Determine the (x, y) coordinate at the center of the cell enclosing the given text.  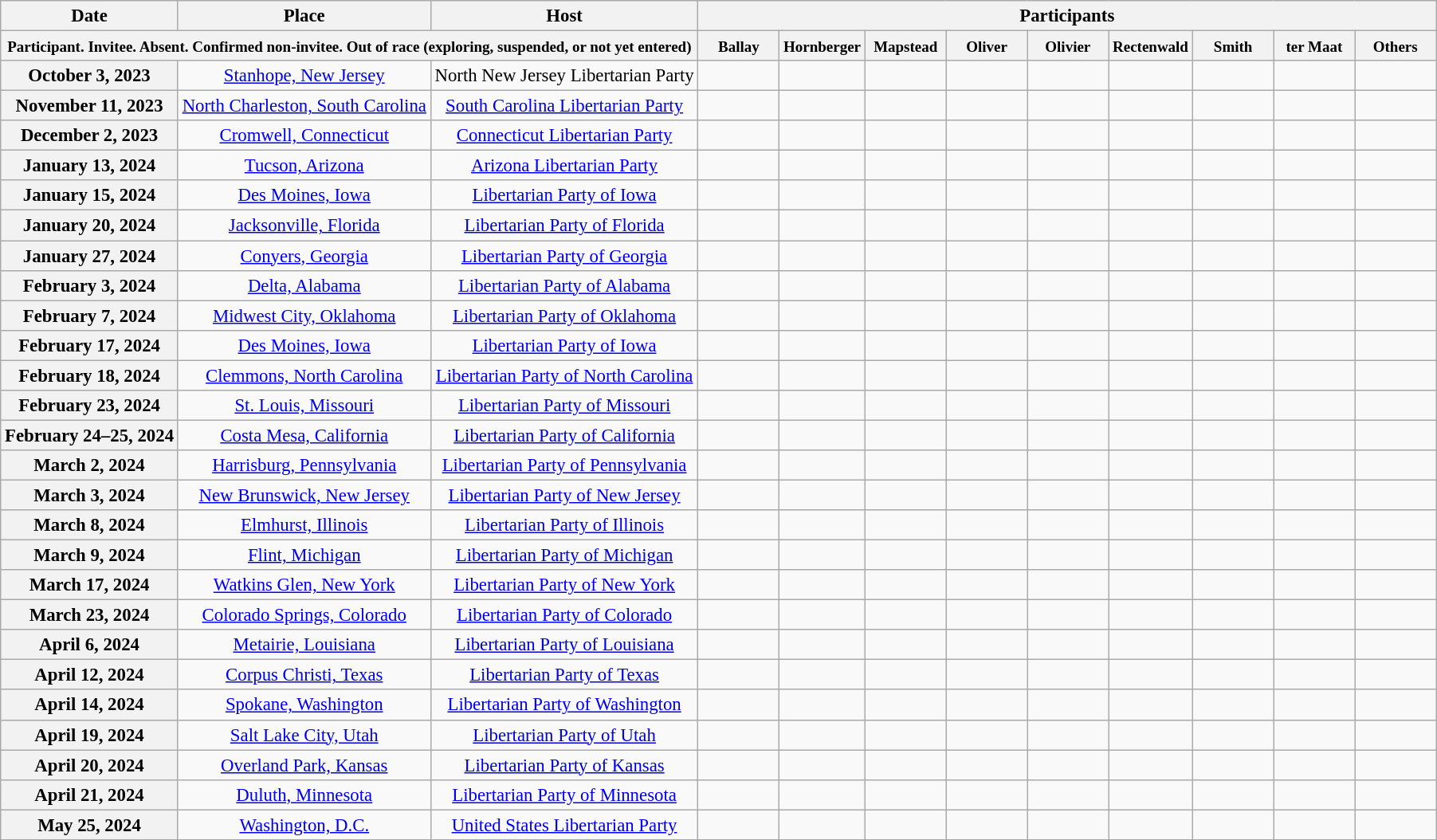
Rectenwald (1151, 46)
Libertarian Party of Colorado (564, 615)
Libertarian Party of Texas (564, 675)
Watkins Glen, New York (304, 585)
May 25, 2024 (89, 825)
Connecticut Libertarian Party (564, 135)
Mapstead (905, 46)
April 21, 2024 (89, 795)
February 23, 2024 (89, 406)
Libertarian Party of Utah (564, 735)
February 3, 2024 (89, 285)
Harrisburg, Pennsylvania (304, 465)
February 17, 2024 (89, 345)
February 7, 2024 (89, 316)
Elmhurst, Illinois (304, 525)
February 24–25, 2024 (89, 435)
Stanhope, New Jersey (304, 76)
Libertarian Party of New York (564, 585)
North New Jersey Libertarian Party (564, 76)
October 3, 2023 (89, 76)
March 8, 2024 (89, 525)
April 12, 2024 (89, 675)
Date (89, 16)
December 2, 2023 (89, 135)
Overland Park, Kansas (304, 765)
March 2, 2024 (89, 465)
Libertarian Party of Georgia (564, 256)
January 13, 2024 (89, 166)
April 6, 2024 (89, 645)
Libertarian Party of Michigan (564, 555)
April 14, 2024 (89, 705)
March 17, 2024 (89, 585)
Libertarian Party of Florida (564, 226)
January 15, 2024 (89, 195)
Libertarian Party of Illinois (564, 525)
March 9, 2024 (89, 555)
April 19, 2024 (89, 735)
Participant. Invitee. Absent. Confirmed non-invitee. Out of race (exploring, suspended, or not yet entered) (349, 46)
New Brunswick, New Jersey (304, 495)
Participants (1067, 16)
Cromwell, Connecticut (304, 135)
Duluth, Minnesota (304, 795)
Libertarian Party of Kansas (564, 765)
South Carolina Libertarian Party (564, 106)
Host (564, 16)
Flint, Michigan (304, 555)
Colorado Springs, Colorado (304, 615)
Salt Lake City, Utah (304, 735)
February 18, 2024 (89, 375)
Arizona Libertarian Party (564, 166)
Hornberger (823, 46)
March 3, 2024 (89, 495)
Clemmons, North Carolina (304, 375)
ter Maat (1314, 46)
Spokane, Washington (304, 705)
Libertarian Party of Washington (564, 705)
Olivier (1068, 46)
North Charleston, South Carolina (304, 106)
Jacksonville, Florida (304, 226)
Libertarian Party of Pennsylvania (564, 465)
Smith (1233, 46)
Libertarian Party of Alabama (564, 285)
November 11, 2023 (89, 106)
Place (304, 16)
Metairie, Louisiana (304, 645)
Others (1396, 46)
January 27, 2024 (89, 256)
January 20, 2024 (89, 226)
Libertarian Party of California (564, 435)
Libertarian Party of North Carolina (564, 375)
Libertarian Party of Minnesota (564, 795)
April 20, 2024 (89, 765)
Oliver (987, 46)
Delta, Alabama (304, 285)
Costa Mesa, California (304, 435)
Libertarian Party of Louisiana (564, 645)
United States Libertarian Party (564, 825)
St. Louis, Missouri (304, 406)
Libertarian Party of Oklahoma (564, 316)
Ballay (739, 46)
Midwest City, Oklahoma (304, 316)
Washington, D.C. (304, 825)
Conyers, Georgia (304, 256)
March 23, 2024 (89, 615)
Tucson, Arizona (304, 166)
Libertarian Party of Missouri (564, 406)
Libertarian Party of New Jersey (564, 495)
Corpus Christi, Texas (304, 675)
